Output the [x, y] coordinate of the center of the cell containing the given text.  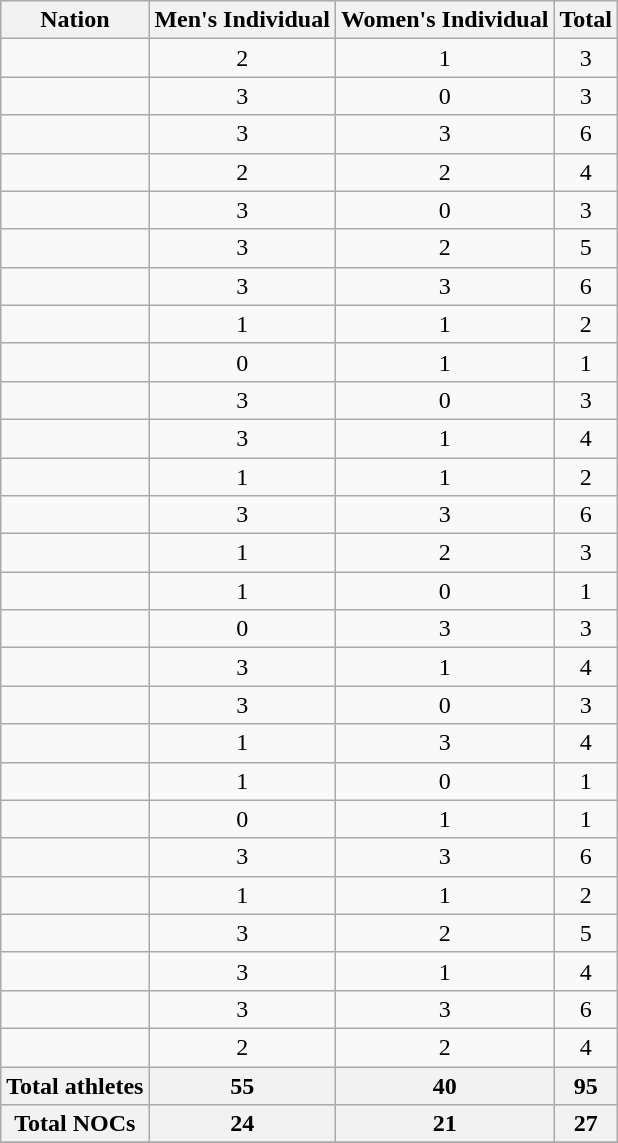
Total NOCs [75, 1124]
95 [586, 1085]
40 [444, 1085]
Men's Individual [242, 20]
Total athletes [75, 1085]
24 [242, 1124]
27 [586, 1124]
Women's Individual [444, 20]
Nation [75, 20]
Total [586, 20]
21 [444, 1124]
55 [242, 1085]
